Scan for the cell matching the given text and deliver its (X, Y) coordinate at center. 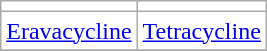
Tetracycline (202, 31)
Eravacycline (69, 31)
